Provide the (X, Y) coordinate of the cell's center where the given text is located.  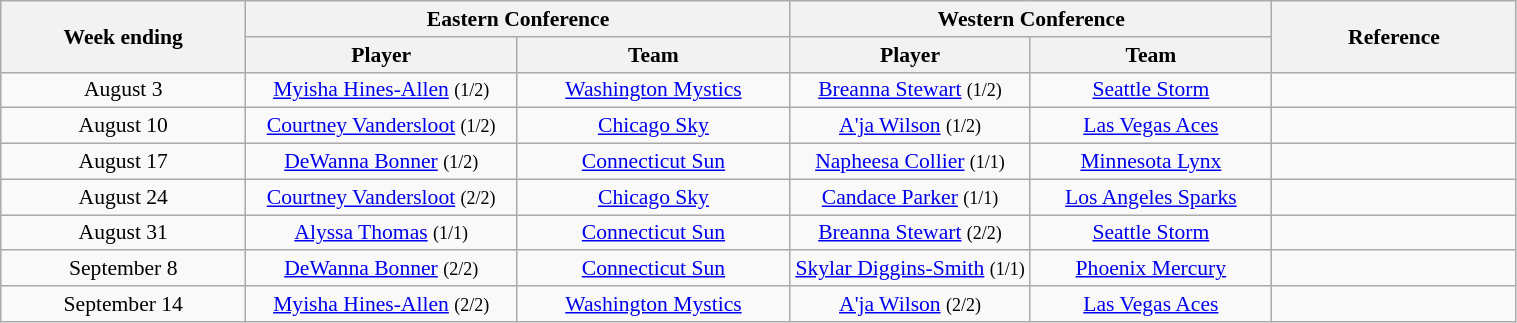
Minnesota Lynx (1151, 162)
Breanna Stewart (1/2) (910, 90)
Reference (1394, 36)
September 8 (124, 269)
Courtney Vandersloot (2/2) (382, 197)
September 14 (124, 304)
A'ja Wilson (2/2) (910, 304)
August 31 (124, 233)
Phoenix Mercury (1151, 269)
Candace Parker (1/1) (910, 197)
A'ja Wilson (1/2) (910, 126)
Los Angeles Sparks (1151, 197)
August 10 (124, 126)
Western Conference (1031, 19)
DeWanna Bonner (1/2) (382, 162)
August 3 (124, 90)
Week ending (124, 36)
Myisha Hines-Allen (2/2) (382, 304)
Alyssa Thomas (1/1) (382, 233)
August 17 (124, 162)
DeWanna Bonner (2/2) (382, 269)
Courtney Vandersloot (1/2) (382, 126)
Eastern Conference (518, 19)
Myisha Hines-Allen (1/2) (382, 90)
August 24 (124, 197)
Napheesa Collier (1/1) (910, 162)
Breanna Stewart (2/2) (910, 233)
Skylar Diggins-Smith (1/1) (910, 269)
